Output the (X, Y) coordinate of the center of the cell containing the given text.  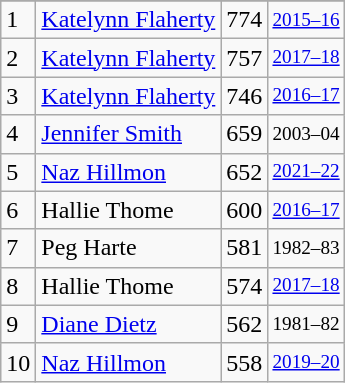
600 (244, 210)
659 (244, 134)
7 (18, 248)
9 (18, 324)
Peg Harte (128, 248)
10 (18, 362)
2021–22 (306, 172)
746 (244, 96)
3 (18, 96)
Diane Dietz (128, 324)
2 (18, 58)
1 (18, 20)
8 (18, 286)
2015–16 (306, 20)
5 (18, 172)
757 (244, 58)
562 (244, 324)
6 (18, 210)
2019–20 (306, 362)
1981–82 (306, 324)
574 (244, 286)
4 (18, 134)
1982–83 (306, 248)
652 (244, 172)
581 (244, 248)
Jennifer Smith (128, 134)
2003–04 (306, 134)
558 (244, 362)
774 (244, 20)
